Search for the cell housing the specified text and yield its (X, Y) center coordinate. 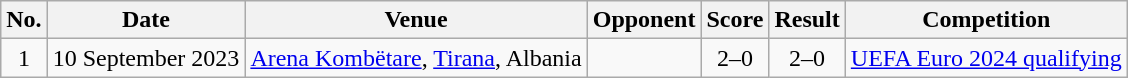
Date (146, 20)
10 September 2023 (146, 58)
Score (735, 20)
Venue (416, 20)
Opponent (644, 20)
No. (24, 20)
1 (24, 58)
Result (807, 20)
UEFA Euro 2024 qualifying (986, 58)
Arena Kombëtare, Tirana, Albania (416, 58)
Competition (986, 20)
